Return (X, Y) of the center of cell containing provided text 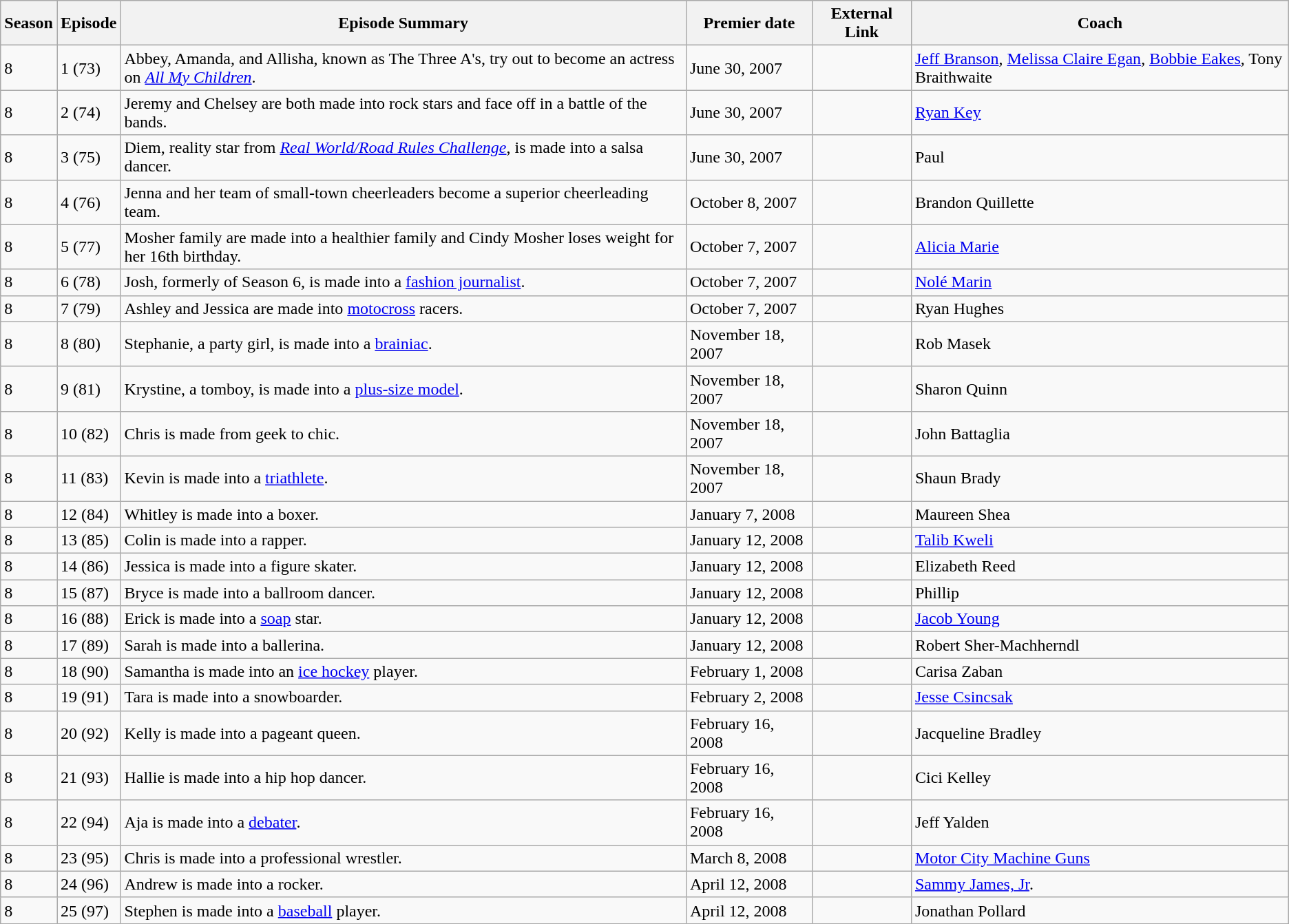
19 (91) (88, 697)
Samantha is made into an ice hockey player. (404, 671)
Jeff Branson, Melissa Claire Egan, Bobbie Eakes, Tony Braithwaite (1100, 67)
Colin is made into a rapper. (404, 540)
March 8, 2008 (749, 858)
Carisa Zaban (1100, 671)
Krystine, a tomboy, is made into a plus-size model. (404, 388)
Premier date (749, 23)
1 (73) (88, 67)
10 (82) (88, 434)
Tara is made into a snowboarder. (404, 697)
Diem, reality star from Real World/Road Rules Challenge, is made into a salsa dancer. (404, 157)
Ashley and Jessica are made into motocross racers. (404, 308)
16 (88) (88, 619)
Mosher family are made into a healthier family and Cindy Mosher loses weight for her 16th birthday. (404, 246)
18 (90) (88, 671)
External Link (862, 23)
Talib Kweli (1100, 540)
Whitley is made into a boxer. (404, 514)
Sammy James, Jr. (1100, 884)
13 (85) (88, 540)
Jeremy and Chelsey are both made into rock stars and face off in a battle of the bands. (404, 113)
20 (92) (88, 733)
John Battaglia (1100, 434)
Kevin is made into a triathlete. (404, 478)
Motor City Machine Guns (1100, 858)
9 (81) (88, 388)
Josh, formerly of Season 6, is made into a fashion journalist. (404, 282)
Sharon Quinn (1100, 388)
Brandon Quillette (1100, 202)
Nolé Marin (1100, 282)
January 7, 2008 (749, 514)
17 (89) (88, 645)
Bryce is made into a ballroom dancer. (404, 593)
Andrew is made into a rocker. (404, 884)
15 (87) (88, 593)
Jacqueline Bradley (1100, 733)
Chris is made from geek to chic. (404, 434)
12 (84) (88, 514)
Maureen Shea (1100, 514)
Episode (88, 23)
Season (29, 23)
Erick is made into a soap star. (404, 619)
Shaun Brady (1100, 478)
October 8, 2007 (749, 202)
Kelly is made into a pageant queen. (404, 733)
Coach (1100, 23)
Jesse Csincsak (1100, 697)
14 (86) (88, 567)
Jenna and her team of small-town cheerleaders become a superior cheerleading team. (404, 202)
Jeff Yalden (1100, 822)
21 (93) (88, 778)
Paul (1100, 157)
Sarah is made into a ballerina. (404, 645)
6 (78) (88, 282)
Robert Sher-Machherndl (1100, 645)
Rob Masek (1100, 344)
Cici Kelley (1100, 778)
24 (96) (88, 884)
22 (94) (88, 822)
Stephanie, a party girl, is made into a brainiac. (404, 344)
2 (74) (88, 113)
5 (77) (88, 246)
11 (83) (88, 478)
3 (75) (88, 157)
Chris is made into a professional wrestler. (404, 858)
23 (95) (88, 858)
February 1, 2008 (749, 671)
Elizabeth Reed (1100, 567)
Alicia Marie (1100, 246)
Episode Summary (404, 23)
February 2, 2008 (749, 697)
Aja is made into a debater. (404, 822)
7 (79) (88, 308)
8 (80) (88, 344)
Ryan Hughes (1100, 308)
Jonathan Pollard (1100, 910)
4 (76) (88, 202)
Abbey, Amanda, and Allisha, known as The Three A's, try out to become an actress on All My Children. (404, 67)
Ryan Key (1100, 113)
25 (97) (88, 910)
Phillip (1100, 593)
Stephen is made into a baseball player. (404, 910)
Hallie is made into a hip hop dancer. (404, 778)
Jacob Young (1100, 619)
Jessica is made into a figure skater. (404, 567)
